Locate the cell with the specified text and output its (x, y) center coordinate. 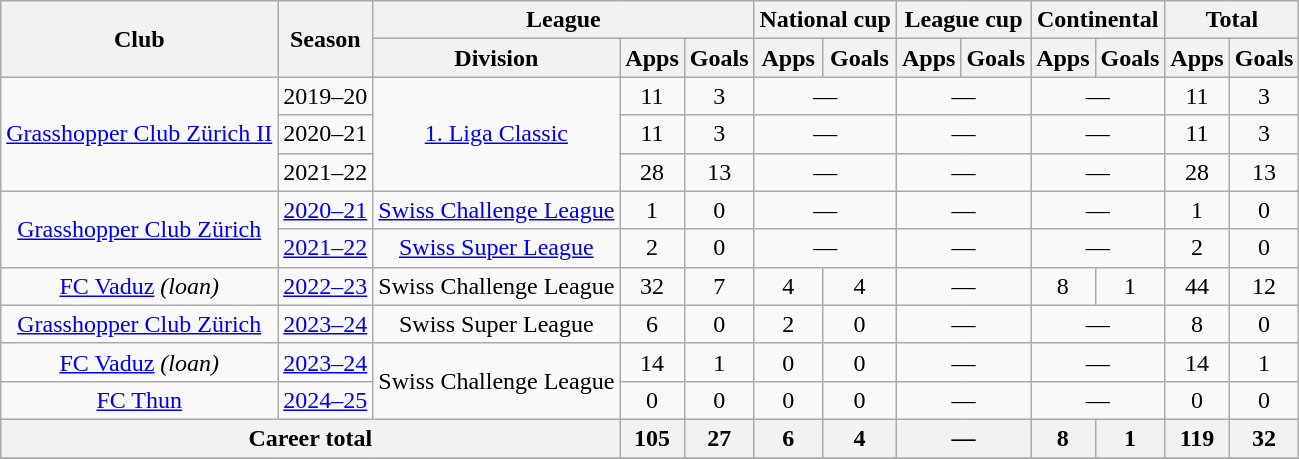
Club (140, 39)
44 (1197, 286)
12 (1264, 286)
Total (1232, 20)
National cup (825, 20)
FC Thun (140, 400)
League cup (963, 20)
Season (326, 39)
Grasshopper Club Zürich II (140, 134)
Career total (310, 438)
2022–23 (326, 286)
League (564, 20)
119 (1197, 438)
1. Liga Classic (496, 134)
7 (719, 286)
Division (496, 58)
105 (652, 438)
2019–20 (326, 96)
Continental (1098, 20)
2024–25 (326, 400)
27 (719, 438)
